Locate the cell with the specified text and output its (x, y) center coordinate. 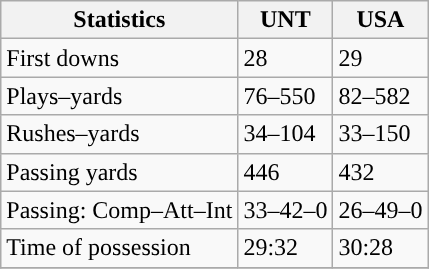
29:32 (286, 248)
Rushes–yards (120, 134)
Statistics (120, 20)
432 (380, 172)
Plays–yards (120, 96)
UNT (286, 20)
Time of possession (120, 248)
29 (380, 58)
76–550 (286, 96)
USA (380, 20)
26–49–0 (380, 210)
Passing yards (120, 172)
82–582 (380, 96)
33–42–0 (286, 210)
446 (286, 172)
28 (286, 58)
First downs (120, 58)
Passing: Comp–Att–Int (120, 210)
34–104 (286, 134)
33–150 (380, 134)
30:28 (380, 248)
